Search for the cell housing the specified text and yield its (x, y) center coordinate. 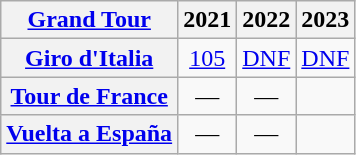
Tour de France (90, 96)
Vuelta a España (90, 134)
2022 (266, 20)
Grand Tour (90, 20)
Giro d'Italia (90, 58)
105 (208, 58)
2023 (326, 20)
2021 (208, 20)
